Return the (X, Y) coordinate for the center point of the cell that contains the specified text.  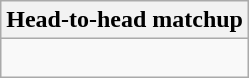
Head-to-head matchup (125, 20)
